Search for the cell housing the specified text and yield its [X, Y] center coordinate. 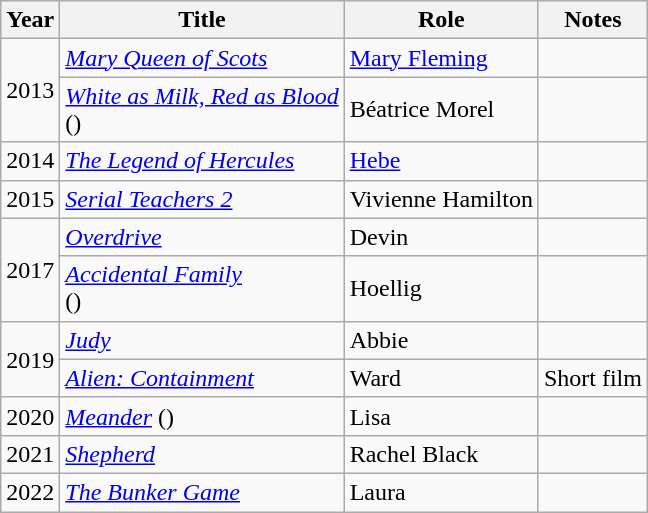
Accidental Family() [202, 288]
Lisa [441, 416]
The Bunker Game [202, 492]
Short film [592, 378]
Shepherd [202, 454]
Meander () [202, 416]
Hebe [441, 161]
2013 [30, 90]
Notes [592, 20]
Béatrice Morel [441, 110]
2020 [30, 416]
2022 [30, 492]
Serial Teachers 2 [202, 199]
Role [441, 20]
2014 [30, 161]
Devin [441, 237]
Alien: Containment [202, 378]
Hoellig [441, 288]
2021 [30, 454]
Laura [441, 492]
Overdrive [202, 237]
White as Milk, Red as Blood() [202, 110]
Vivienne Hamilton [441, 199]
Year [30, 20]
The Legend of Hercules [202, 161]
Judy [202, 340]
Rachel Black [441, 454]
Mary Fleming [441, 58]
Abbie [441, 340]
Mary Queen of Scots [202, 58]
Ward [441, 378]
Title [202, 20]
2015 [30, 199]
2019 [30, 359]
2017 [30, 270]
